Extract the [x, y] coordinate from the center of the cell holding the provided text.  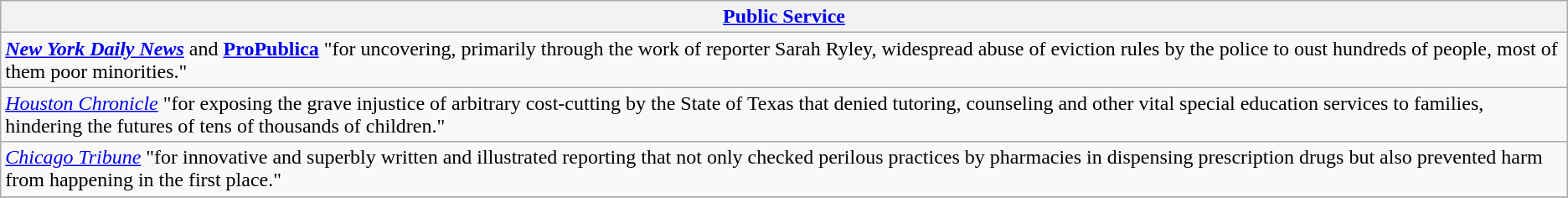
Public Service [784, 17]
